For the text-containing cell, return its midpoint in (X, Y) coordinate format. 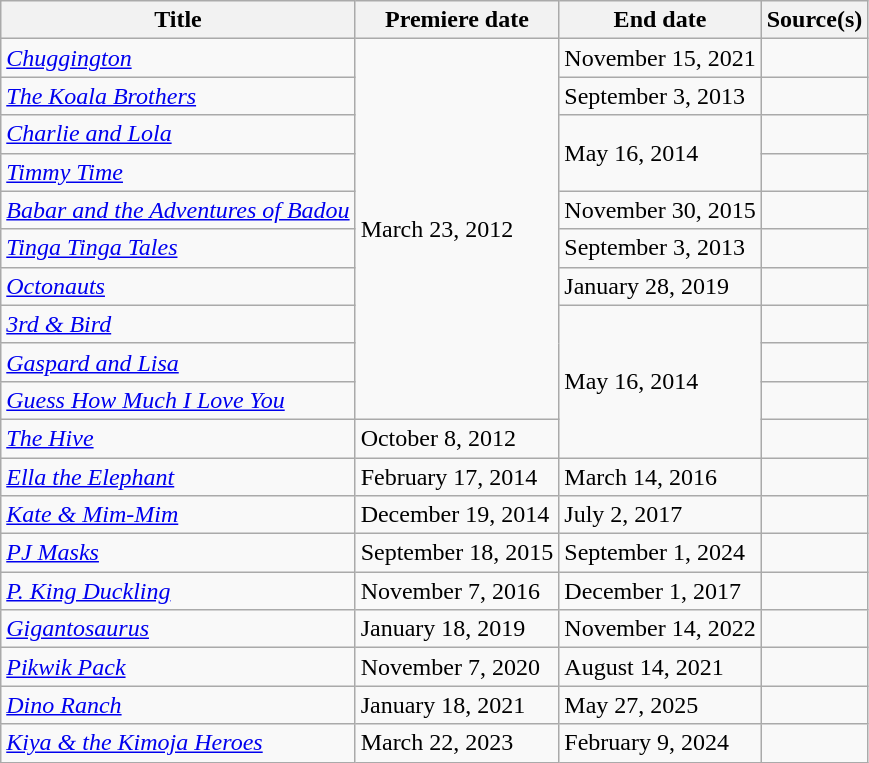
Charlie and Lola (178, 134)
March 23, 2012 (457, 230)
Title (178, 20)
August 14, 2021 (660, 667)
Ella the Elephant (178, 477)
P. King Duckling (178, 591)
July 2, 2017 (660, 515)
Guess How Much I Love You (178, 400)
3rd & Bird (178, 324)
Dino Ranch (178, 705)
October 8, 2012 (457, 438)
March 14, 2016 (660, 477)
Chuggington (178, 58)
November 14, 2022 (660, 629)
Timmy Time (178, 172)
Gigantosaurus (178, 629)
The Koala Brothers (178, 96)
January 28, 2019 (660, 286)
December 1, 2017 (660, 591)
Kate & Mim-Mim (178, 515)
November 30, 2015 (660, 210)
Octonauts (178, 286)
February 17, 2014 (457, 477)
Source(s) (814, 20)
The Hive (178, 438)
PJ Masks (178, 553)
Gaspard and Lisa (178, 362)
September 1, 2024 (660, 553)
November 15, 2021 (660, 58)
Pikwik Pack (178, 667)
End date (660, 20)
February 9, 2024 (660, 743)
March 22, 2023 (457, 743)
January 18, 2021 (457, 705)
May 27, 2025 (660, 705)
November 7, 2016 (457, 591)
January 18, 2019 (457, 629)
Premiere date (457, 20)
Kiya & the Kimoja Heroes (178, 743)
December 19, 2014 (457, 515)
November 7, 2020 (457, 667)
Tinga Tinga Tales (178, 248)
Babar and the Adventures of Badou (178, 210)
September 18, 2015 (457, 553)
